Determine the [x, y] coordinate at the center of the cell enclosing the given text.  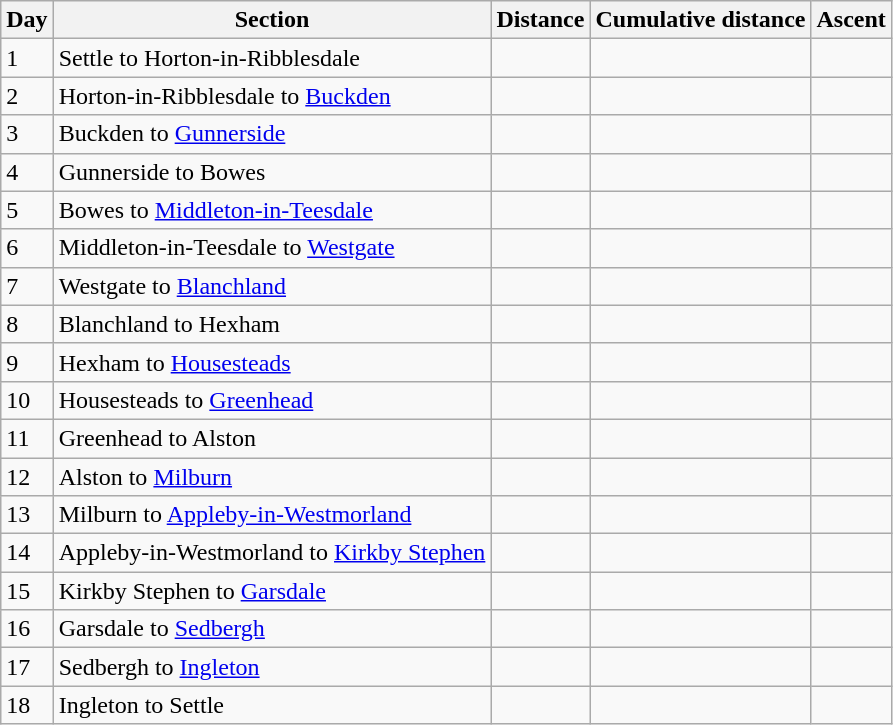
18 [27, 705]
Kirkby Stephen to Garsdale [272, 591]
4 [27, 172]
16 [27, 629]
2 [27, 96]
12 [27, 477]
7 [27, 286]
3 [27, 134]
Garsdale to Sedbergh [272, 629]
9 [27, 362]
Settle to Horton-in-Ribblesdale [272, 58]
Blanchland to Hexham [272, 324]
Bowes to Middleton-in-Teesdale [272, 210]
Appleby-in-Westmorland to Kirkby Stephen [272, 553]
Sedbergh to Ingleton [272, 667]
14 [27, 553]
Housesteads to Greenhead [272, 400]
Distance [540, 20]
10 [27, 400]
17 [27, 667]
Buckden to Gunnerside [272, 134]
5 [27, 210]
1 [27, 58]
Gunnerside to Bowes [272, 172]
Alston to Milburn [272, 477]
Day [27, 20]
6 [27, 248]
8 [27, 324]
Westgate to Blanchland [272, 286]
Middleton-in-Teesdale to Westgate [272, 248]
Milburn to Appleby-in-Westmorland [272, 515]
Section [272, 20]
11 [27, 438]
13 [27, 515]
Ingleton to Settle [272, 705]
Cumulative distance [700, 20]
Horton-in-Ribblesdale to Buckden [272, 96]
Greenhead to Alston [272, 438]
15 [27, 591]
Hexham to Housesteads [272, 362]
Ascent [851, 20]
